Extract the [x, y] coordinate from the center of the cell holding the provided text.  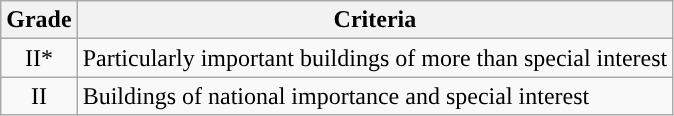
Particularly important buildings of more than special interest [375, 58]
Criteria [375, 20]
Buildings of national importance and special interest [375, 96]
Grade [39, 20]
II* [39, 58]
II [39, 96]
